Determine the [x, y] coordinate at the center of the cell enclosing the given text.  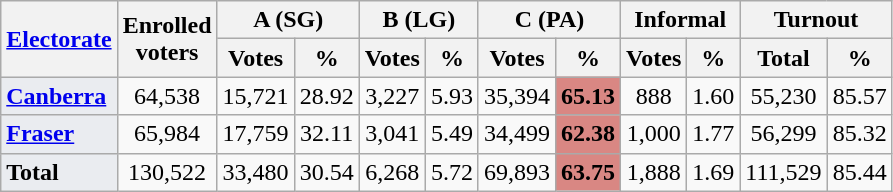
1,888 [654, 172]
28.92 [326, 96]
63.75 [588, 172]
B (LG) [418, 20]
Enrolledvoters [167, 39]
3,041 [392, 134]
Canberra [59, 96]
1.69 [714, 172]
33,480 [256, 172]
6,268 [392, 172]
56,299 [784, 134]
65,984 [167, 134]
5.93 [452, 96]
15,721 [256, 96]
34,499 [516, 134]
65.13 [588, 96]
1.77 [714, 134]
85.57 [860, 96]
111,529 [784, 172]
85.32 [860, 134]
85.44 [860, 172]
17,759 [256, 134]
1,000 [654, 134]
35,394 [516, 96]
55,230 [784, 96]
64,538 [167, 96]
5.49 [452, 134]
A (SG) [288, 20]
C (PA) [549, 20]
62.38 [588, 134]
30.54 [326, 172]
Fraser [59, 134]
Electorate [59, 39]
1.60 [714, 96]
888 [654, 96]
5.72 [452, 172]
3,227 [392, 96]
Informal [680, 20]
Turnout [816, 20]
69,893 [516, 172]
130,522 [167, 172]
32.11 [326, 134]
